Determine the (x, y) coordinate at the center of the cell enclosing the given text.  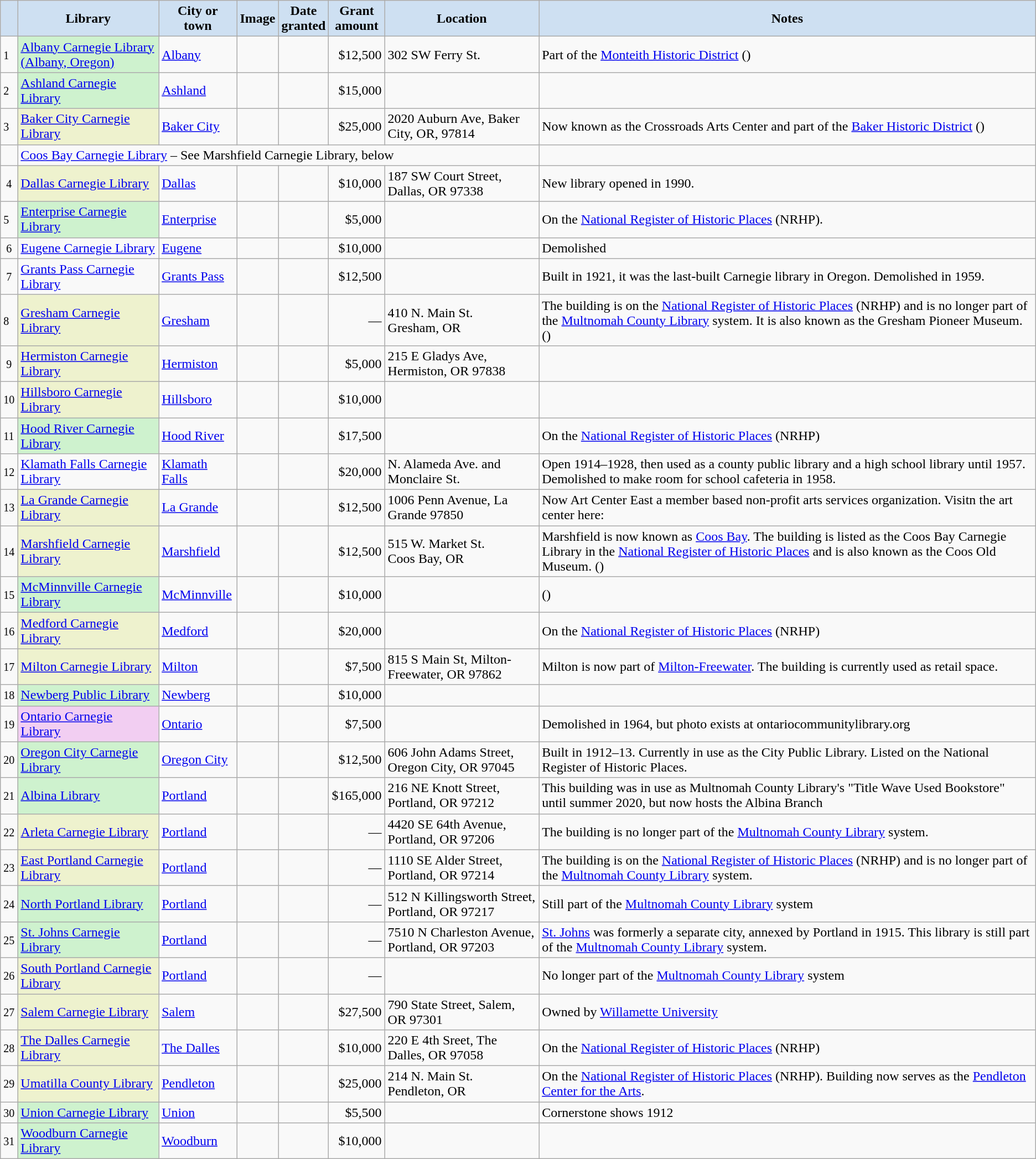
606 John Adams Street, Oregon City, OR 97045 (462, 759)
8 (9, 320)
18 (9, 695)
Milton is now part of Milton-Freewater. The building is currently used as retail space. (788, 666)
1 (9, 54)
26 (9, 975)
Albina Library (89, 796)
The building is on the National Register of Historic Places (NRHP) and is no longer part of the Multnomah County Library system. (788, 868)
7510 N Charleston Avenue, Portland, OR 97203 (462, 940)
Milton (198, 666)
215 E Gladys Ave, Hermiston, OR 97838 (462, 363)
15 (9, 594)
On the National Register of Historic Places (NRHP). Building now serves as the Pendleton Center for the Arts. (788, 1084)
Klamath Falls Carnegie Library (89, 472)
Built in 1921, it was the last-built Carnegie library in Oregon. Demolished in 1959. (788, 277)
Baker City Carnegie Library (89, 126)
Arleta Carnegie Library (89, 831)
Hermiston (198, 363)
24 (9, 903)
Ontario (198, 724)
The Dalles Carnegie Library (89, 1048)
Image (258, 19)
4 (9, 184)
16 (9, 631)
13 (9, 508)
Albany Carnegie Library (Albany, Oregon) (89, 54)
815 S Main St, Milton-Freewater, OR 97862 (462, 666)
$27,500 (356, 1012)
McMinnville (198, 594)
New library opened in 1990. (788, 184)
Hermiston Carnegie Library (89, 363)
$15,000 (356, 91)
790 State Street, Salem, OR 97301 (462, 1012)
30 (9, 1113)
Woodburn (198, 1141)
21 (9, 796)
214 N. Main St.Pendleton, OR (462, 1084)
Ontario Carnegie Library (89, 724)
216 NE Knott Street, Portland, OR 97212 (462, 796)
() (788, 594)
27 (9, 1012)
Owned by Willamette University (788, 1012)
Location (462, 19)
19 (9, 724)
Grants Pass Carnegie Library (89, 277)
20 (9, 759)
Hood River (198, 435)
Coos Bay Carnegie Library – See Marshfield Carnegie Library, below (278, 155)
Built in 1912–13. Currently in use as the City Public Library. Listed on the National Register of Historic Places. (788, 759)
Demolished in 1964, but photo exists at ontariocommunitylibrary.org (788, 724)
Medford (198, 631)
Library (89, 19)
Medford Carnegie Library (89, 631)
29 (9, 1084)
Newberg (198, 695)
Umatilla County Library (89, 1084)
Hillsboro Carnegie Library (89, 400)
Eugene (198, 248)
On the National Register of Historic Places (NRHP). (788, 219)
31 (9, 1141)
Ashland Carnegie Library (89, 91)
23 (9, 868)
1110 SE Alder Street, Portland, OR 97214 (462, 868)
Klamath Falls (198, 472)
14 (9, 551)
9 (9, 363)
515 W. Market St.Coos Bay, OR (462, 551)
512 N Killingsworth Street, Portland, OR 97217 (462, 903)
28 (9, 1048)
12 (9, 472)
Enterprise Carnegie Library (89, 219)
Grants Pass (198, 277)
Gresham (198, 320)
Union (198, 1113)
$17,500 (356, 435)
Dallas (198, 184)
Marshfield (198, 551)
The Dalles (198, 1048)
East Portland Carnegie Library (89, 868)
2020 Auburn Ave, Baker City, OR, 97814 (462, 126)
187 SW Court Street, Dallas, OR 97338 (462, 184)
Part of the Monteith Historic District () (788, 54)
302 SW Ferry St. (462, 54)
Still part of the Multnomah County Library system (788, 903)
La Grande Carnegie Library (89, 508)
St. Johns was formerly a separate city, annexed by Portland in 1915. This library is still part of the Multnomah County Library system. (788, 940)
Hillsboro (198, 400)
1006 Penn Avenue, La Grande 97850 (462, 508)
Now known as the Crossroads Arts Center and part of the Baker Historic District () (788, 126)
11 (9, 435)
Oregon City Carnegie Library (89, 759)
17 (9, 666)
Enterprise (198, 219)
Oregon City (198, 759)
7 (9, 277)
410 N. Main St.Gresham, OR (462, 320)
22 (9, 831)
Cornerstone shows 1912 (788, 1113)
25 (9, 940)
Hood River Carnegie Library (89, 435)
N. Alameda Ave. and Monclaire St. (462, 472)
2 (9, 91)
La Grande (198, 508)
Now Art Center East a member based non-profit arts services organization. Visitn the art center here: (788, 508)
Grantamount (356, 19)
Baker City (198, 126)
Demolished (788, 248)
Marshfield Carnegie Library (89, 551)
220 E 4th Sreet, The Dalles, OR 97058 (462, 1048)
Eugene Carnegie Library (89, 248)
City ortown (198, 19)
Union Carnegie Library (89, 1113)
Salem Carnegie Library (89, 1012)
Gresham Carnegie Library (89, 320)
South Portland Carnegie Library (89, 975)
McMinnville Carnegie Library (89, 594)
4420 SE 64th Avenue, Portland, OR 97206 (462, 831)
Open 1914–1928, then used as a county public library and a high school library until 1957. Demolished to make room for school cafeteria in 1958. (788, 472)
Woodburn Carnegie Library (89, 1141)
Dallas Carnegie Library (89, 184)
St. Johns Carnegie Library (89, 940)
North Portland Library (89, 903)
6 (9, 248)
Ashland (198, 91)
$5,500 (356, 1113)
Milton Carnegie Library (89, 666)
$165,000 (356, 796)
10 (9, 400)
This building was in use as Multnomah County Library's "Title Wave Used Bookstore" until summer 2020, but now hosts the Albina Branch (788, 796)
No longer part of the Multnomah County Library system (788, 975)
Dategranted (303, 19)
The building is no longer part of the Multnomah County Library system. (788, 831)
Salem (198, 1012)
5 (9, 219)
Albany (198, 54)
3 (9, 126)
Newberg Public Library (89, 695)
Pendleton (198, 1084)
Notes (788, 19)
